Search for the cell housing the specified text and yield its [x, y] center coordinate. 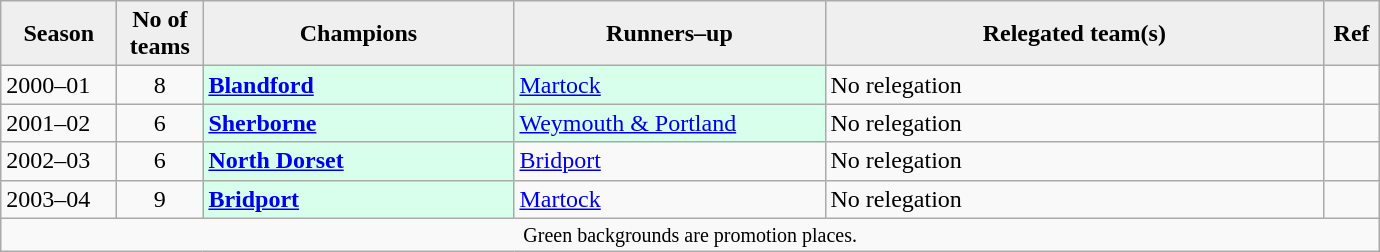
Season [59, 34]
2002–03 [59, 161]
9 [160, 199]
2000–01 [59, 85]
Blandford [358, 85]
Sherborne [358, 123]
Runners–up [670, 34]
8 [160, 85]
Green backgrounds are promotion places. [690, 234]
2003–04 [59, 199]
Weymouth & Portland [670, 123]
No of teams [160, 34]
Relegated team(s) [1074, 34]
North Dorset [358, 161]
Champions [358, 34]
2001–02 [59, 123]
Ref [1352, 34]
